Extract the (X, Y) coordinate from the center of the cell holding the provided text.  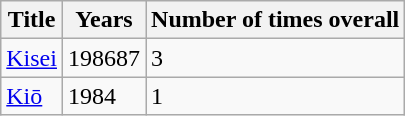
1984 (104, 96)
198687 (104, 58)
3 (276, 58)
Kiō (32, 96)
Title (32, 20)
Years (104, 20)
Number of times overall (276, 20)
Kisei (32, 58)
1 (276, 96)
